Determine the [x, y] coordinate at the center of the cell enclosing the given text.  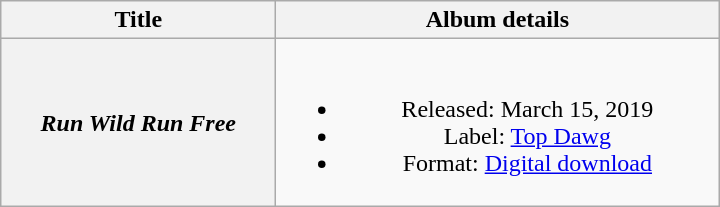
Run Wild Run Free [138, 122]
Title [138, 20]
Album details [498, 20]
Released: March 15, 2019Label: Top DawgFormat: Digital download [498, 122]
